Detect which cell encompasses the target text, then output its [x, y] center coordinate. 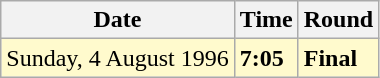
Time [266, 20]
Final [338, 58]
Round [338, 20]
Date [118, 20]
7:05 [266, 58]
Sunday, 4 August 1996 [118, 58]
